From the cell containing the given text, extract its center point as [X, Y] coordinate. 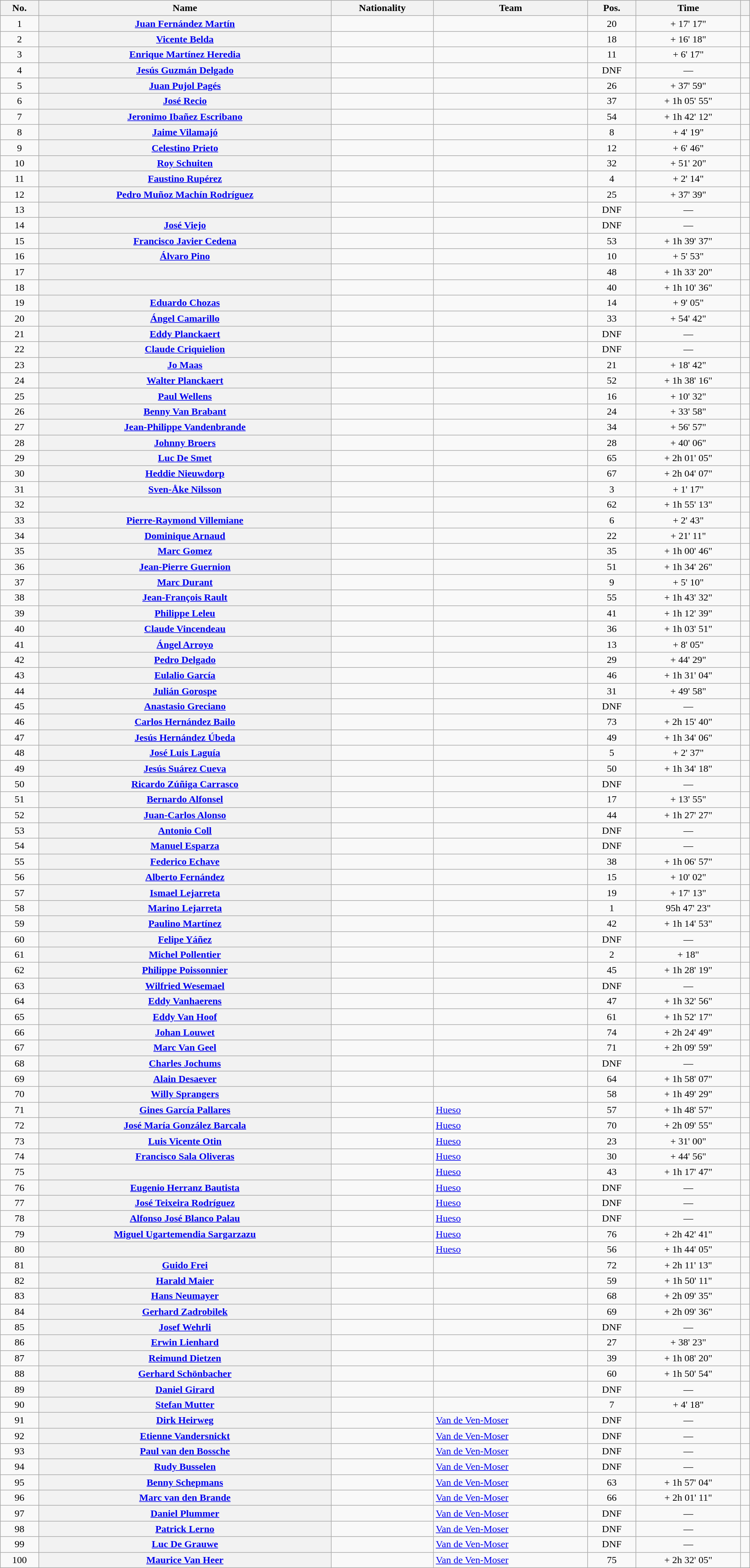
+ 1h 57' 04" [688, 1482]
+ 1h 42' 12" [688, 117]
Hans Neumayer [185, 1296]
79 [20, 1234]
+ 1h 31' 04" [688, 675]
+ 1h 34' 26" [688, 567]
Etienne Vandersnickt [185, 1435]
Jo Maas [185, 365]
+ 17' 17" [688, 24]
Gerhard Schönbacher [185, 1374]
+ 2h 09' 59" [688, 1048]
+ 1h 03' 51" [688, 629]
+ 18" [688, 955]
Maurice Van Heer [185, 1560]
+ 2h 01' 05" [688, 458]
Dirk Heirweg [185, 1420]
Claude Criquielion [185, 349]
+ 1h 43' 32" [688, 598]
Anastasio Greciano [185, 707]
Miguel Ugartemendia Sargarzazu [185, 1234]
+ 1h 50' 54" [688, 1374]
+ 1h 52' 17" [688, 1017]
Marc van den Brande [185, 1498]
+ 37' 59" [688, 86]
+ 1h 48' 57" [688, 1110]
80 [20, 1250]
Julián Gorospe [185, 691]
+ 1h 38' 16" [688, 380]
+ 44' 29" [688, 660]
Dominique Arnaud [185, 536]
84 [20, 1312]
Philippe Leleu [185, 613]
85 [20, 1327]
Charles Jochums [185, 1063]
+ 1h 05' 55" [688, 101]
95 [20, 1482]
Carlos Hernández Bailo [185, 722]
+ 51' 20" [688, 163]
Vicente Belda [185, 39]
Juan Pujol Pagés [185, 86]
+ 40' 06" [688, 442]
Erwin Lienhard [185, 1343]
Jean-Philippe Vandenbrande [185, 427]
Luc De Grauwe [185, 1544]
Jesús Suárez Cueva [185, 769]
+ 2h 09' 35" [688, 1296]
+ 33' 58" [688, 411]
Ricardo Zúñiga Carrasco [185, 784]
+ 10' 32" [688, 396]
+ 16' 18" [688, 39]
83 [20, 1296]
+ 1h 12' 39" [688, 613]
Pos. [612, 8]
81 [20, 1265]
+ 1h 34' 06" [688, 738]
+ 2h 11' 13" [688, 1265]
+ 37' 39" [688, 194]
88 [20, 1374]
+ 1h 17' 47" [688, 1172]
78 [20, 1219]
Johan Louwet [185, 1032]
Celestino Prieto [185, 148]
Antonio Coll [185, 830]
Heddie Nieuwdorp [185, 474]
+ 8' 05" [688, 644]
+ 1h 06' 57" [688, 861]
Ángel Arroyo [185, 644]
+ 2h 42' 41" [688, 1234]
+ 2h 09' 36" [688, 1312]
+ 1h 33' 20" [688, 272]
Enrique Martínez Heredia [185, 55]
Benny Van Brabant [185, 411]
Pedro Muñoz Machín Rodríguez [185, 194]
Manuel Esparza [185, 846]
Eugenio Herranz Bautista [185, 1188]
Marino Lejarreta [185, 908]
Jeronimo Ibañez Escribano [185, 117]
+ 2h 15' 40" [688, 722]
Faustino Rupérez [185, 179]
+ 1h 00' 46" [688, 551]
100 [20, 1560]
Claude Vincendeau [185, 629]
Wilfried Wesemael [185, 986]
+ 1h 10' 36" [688, 287]
Marc Durant [185, 582]
77 [20, 1203]
Jesús Hernández Úbeda [185, 738]
+ 6' 17" [688, 55]
+ 1h 32' 56" [688, 1001]
+ 21' 11" [688, 536]
99 [20, 1544]
Pierre-Raymond Villemiane [185, 520]
+ 4' 18" [688, 1405]
Harald Maier [185, 1281]
Josef Wehrli [185, 1327]
Eddy Vanhaerens [185, 1001]
91 [20, 1420]
Daniel Girard [185, 1389]
+ 17' 13" [688, 892]
+ 38' 23" [688, 1343]
+ 49' 58" [688, 691]
+ 2' 43" [688, 520]
+ 1h 50' 11" [688, 1281]
Alberto Fernández [185, 877]
Paul Wellens [185, 396]
Francisco Sala Oliveras [185, 1156]
Jean-Pierre Guernion [185, 567]
98 [20, 1529]
Willy Sprangers [185, 1094]
Bernardo Alfonsel [185, 799]
+ 1h 58' 07" [688, 1079]
Alain Desaever [185, 1079]
Juan Fernández Martín [185, 24]
94 [20, 1467]
95h 47' 23" [688, 908]
José Viejo [185, 225]
+ 18' 42" [688, 365]
+ 5' 53" [688, 256]
Marc Gomez [185, 551]
+ 1h 14' 53" [688, 923]
+ 1h 34' 18" [688, 769]
Time [688, 8]
Álvaro Pino [185, 256]
Michel Pollentier [185, 955]
+ 6' 46" [688, 148]
Team [511, 8]
Jesús Guzmán Delgado [185, 70]
Johnny Broers [185, 442]
+ 1h 49' 29" [688, 1094]
Guido Frei [185, 1265]
Gines García Pallares [185, 1110]
Benny Schepmans [185, 1482]
+ 9' 05" [688, 303]
Marc Van Geel [185, 1048]
+ 2h 32' 05" [688, 1560]
Name [185, 8]
+ 4' 19" [688, 132]
92 [20, 1435]
+ 44' 56" [688, 1156]
97 [20, 1513]
Eulalio García [185, 675]
Gerhard Zadrobilek [185, 1312]
Ismael Lejarreta [185, 892]
82 [20, 1281]
Eduardo Chozas [185, 303]
+ 31' 00" [688, 1141]
Luc De Smet [185, 458]
Stefan Mutter [185, 1405]
+ 5' 10" [688, 582]
Walter Planckaert [185, 380]
Alfonso José Blanco Palau [185, 1219]
+ 13' 55" [688, 799]
+ 1' 17" [688, 489]
Rudy Busselen [185, 1467]
José Luis Laguía [185, 753]
96 [20, 1498]
+ 1h 27' 27" [688, 815]
Felipe Yáñez [185, 939]
+ 2h 09' 55" [688, 1125]
87 [20, 1358]
Patrick Lerno [185, 1529]
+ 2' 37" [688, 753]
No. [20, 8]
Roy Schuiten [185, 163]
José Teixeira Rodríguez [185, 1203]
Jaime Vilamajó [185, 132]
+ 2' 14" [688, 179]
90 [20, 1405]
Eddy Van Hoof [185, 1017]
Daniel Plummer [185, 1513]
+ 1h 08' 20" [688, 1358]
+ 1h 39' 37" [688, 241]
+ 2h 04' 07" [688, 474]
Paulino Martínez [185, 923]
Eddy Planckaert [185, 334]
Juan-Carlos Alonso [185, 815]
86 [20, 1343]
93 [20, 1451]
Sven-Åke Nilsson [185, 489]
+ 1h 55' 13" [688, 505]
Francisco Javier Cedena [185, 241]
José Recio [185, 101]
Philippe Poissonnier [185, 970]
Luis Vicente Otin [185, 1141]
Reimund Dietzen [185, 1358]
+ 1h 44' 05" [688, 1250]
Pedro Delgado [185, 660]
+ 2h 24' 49" [688, 1032]
Federico Echave [185, 861]
Nationality [383, 8]
89 [20, 1389]
+ 56' 57" [688, 427]
+ 2h 01' 11" [688, 1498]
Jean-François Rault [185, 598]
+ 10' 02" [688, 877]
+ 54' 42" [688, 318]
José María González Barcala [185, 1125]
+ 1h 28' 19" [688, 970]
Ángel Camarillo [185, 318]
Paul van den Bossche [185, 1451]
